From the cell containing the given text, extract its center point as (X, Y) coordinate. 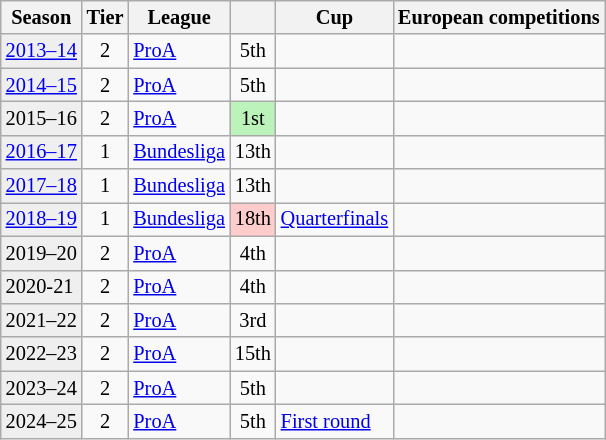
2023–24 (42, 388)
Tier (106, 17)
2013–14 (42, 51)
1st (253, 118)
2016–17 (42, 152)
2022–23 (42, 354)
Cup (334, 17)
2019–20 (42, 253)
2021–22 (42, 320)
2017–18 (42, 186)
2024–25 (42, 421)
Quarterfinals (334, 219)
15th (253, 354)
2014–15 (42, 85)
2018–19 (42, 219)
2015–16 (42, 118)
2020-21 (42, 287)
Season (42, 17)
18th (253, 219)
European competitions (499, 17)
3rd (253, 320)
League (178, 17)
First round (334, 421)
